From the cell containing the given text, extract its center point as [x, y] coordinate. 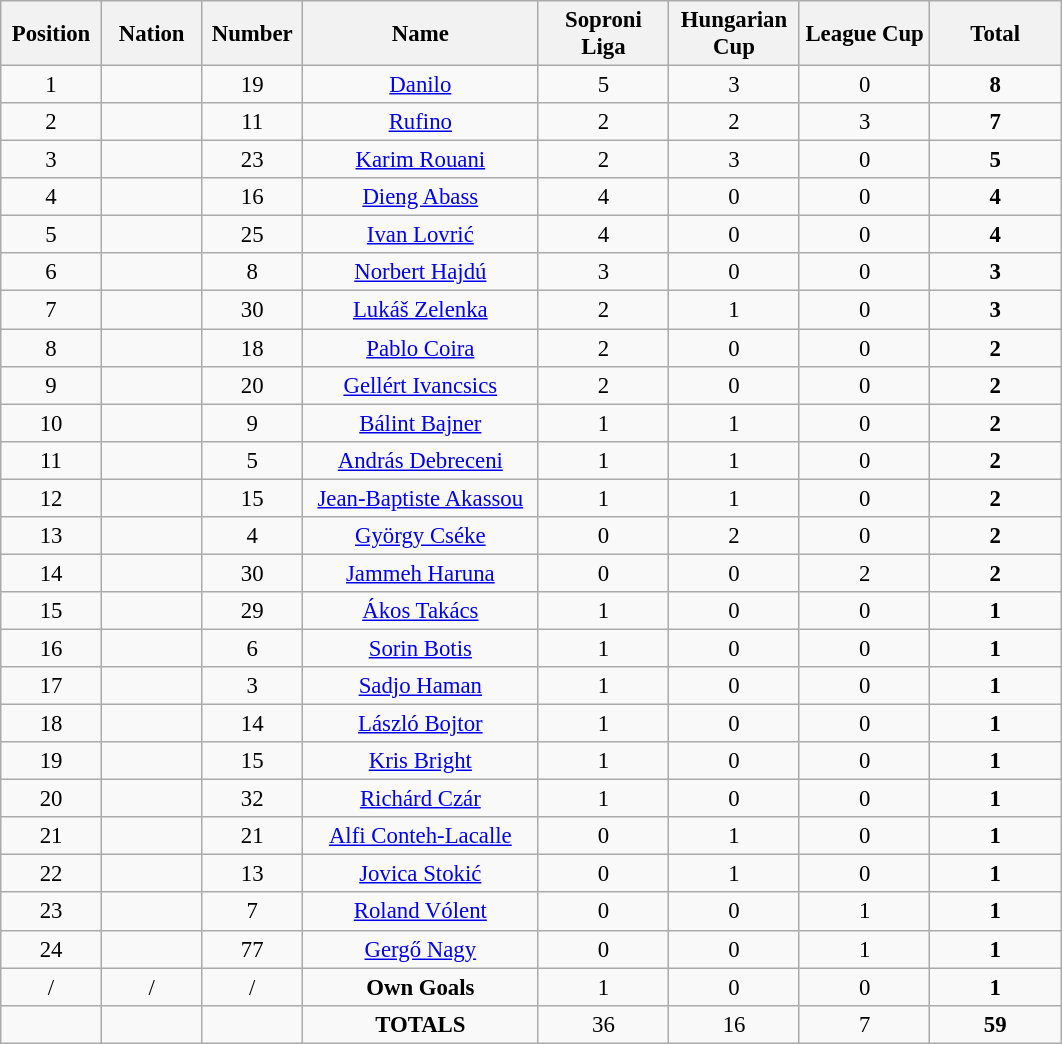
András Debreceni [421, 460]
Alfi Conteh-Lacalle [421, 836]
Position [52, 34]
29 [252, 611]
Hungarian Cup [734, 34]
24 [52, 949]
12 [52, 498]
Richárd Czár [421, 799]
17 [52, 686]
Rufino [421, 122]
Number [252, 34]
László Bojtor [421, 724]
10 [52, 423]
Name [421, 34]
Danilo [421, 85]
36 [604, 1024]
Soproni Liga [604, 34]
Jovica Stokić [421, 874]
22 [52, 874]
Jean-Baptiste Akassou [421, 498]
59 [996, 1024]
Roland Vólent [421, 912]
Dieng Abass [421, 197]
Sorin Botis [421, 648]
Kris Bright [421, 761]
77 [252, 949]
Bálint Bajner [421, 423]
Karim Rouani [421, 160]
32 [252, 799]
TOTALS [421, 1024]
Own Goals [421, 987]
Lukáš Zelenka [421, 310]
György Cséke [421, 536]
League Cup [864, 34]
Norbert Hajdú [421, 273]
Jammeh Haruna [421, 573]
Pablo Coira [421, 348]
Gellért Ivancsics [421, 385]
Sadjo Haman [421, 686]
Gergő Nagy [421, 949]
Ivan Lovrić [421, 235]
25 [252, 235]
Total [996, 34]
Ákos Takács [421, 611]
Nation [152, 34]
